Determine the [x, y] coordinate at the center of the cell enclosing the given text.  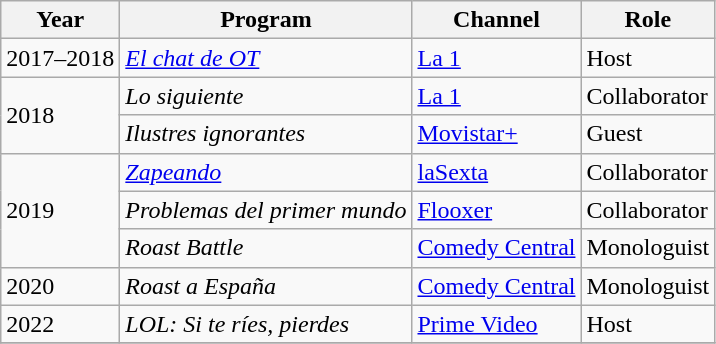
Prime Video [496, 324]
Program [266, 20]
2020 [60, 286]
2018 [60, 115]
laSexta [496, 172]
Movistar+ [496, 134]
Guest [648, 134]
2019 [60, 210]
LOL: Si te ríes, pierdes [266, 324]
Roast Battle [266, 248]
Zapeando [266, 172]
2017–2018 [60, 58]
Flooxer [496, 210]
Roast a España [266, 286]
Channel [496, 20]
Ilustres ignorantes [266, 134]
Lo siguiente [266, 96]
2022 [60, 324]
El chat de OT [266, 58]
Role [648, 20]
Problemas del primer mundo [266, 210]
Year [60, 20]
